Locate the cell with the specified text and output its [X, Y] center coordinate. 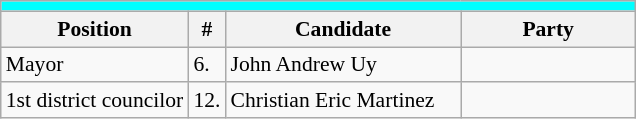
Christian Eric Martinez [342, 101]
6. [206, 65]
John Andrew Uy [342, 65]
Candidate [342, 29]
Party [548, 29]
Mayor [95, 65]
1st district councilor [95, 101]
# [206, 29]
12. [206, 101]
Position [95, 29]
